For the text-containing cell, return its midpoint in (X, Y) coordinate format. 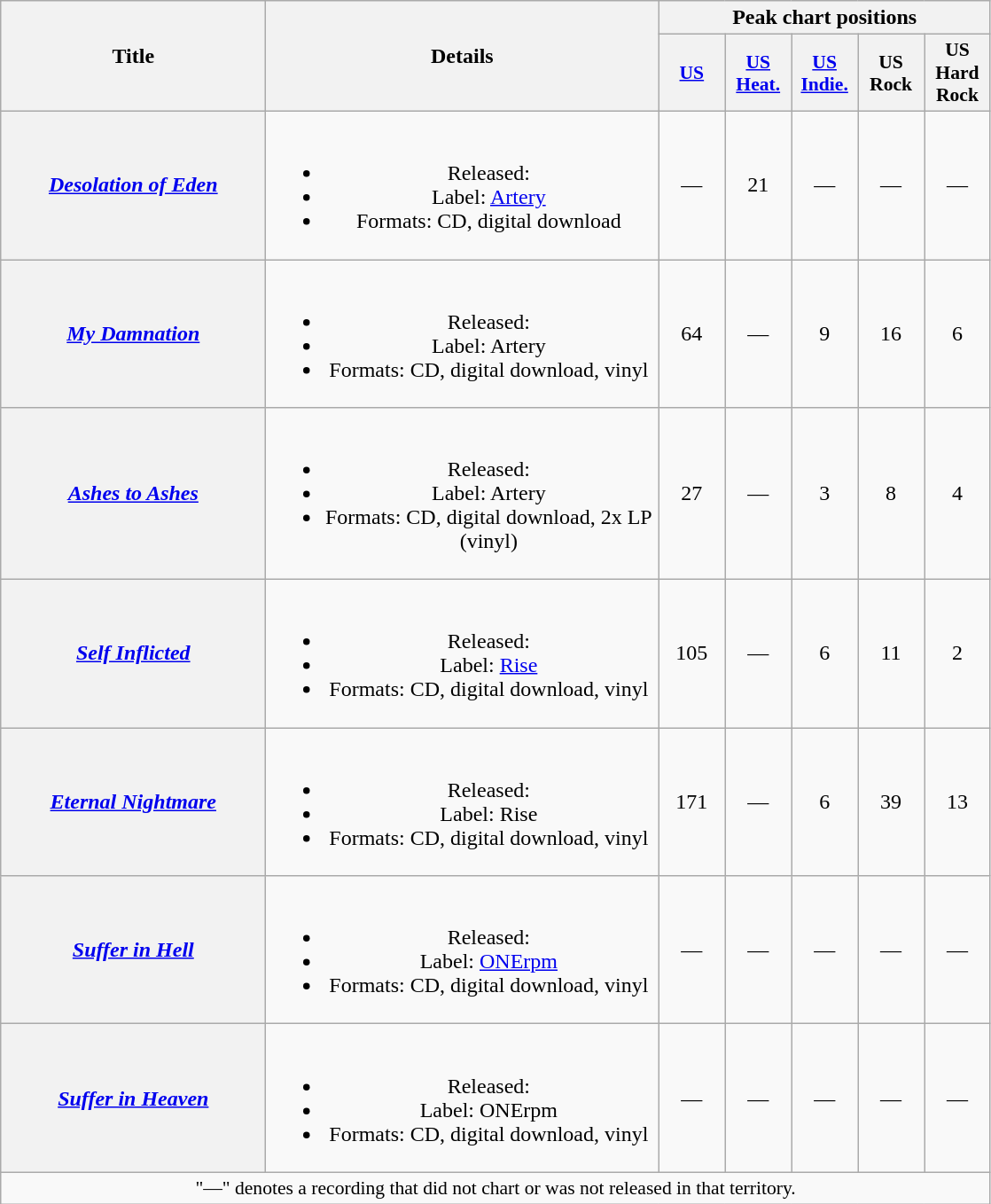
2 (957, 654)
Ashes to Ashes (133, 494)
"—" denotes a recording that did not chart or was not released in that territory. (496, 1188)
4 (957, 494)
Suffer in Heaven (133, 1098)
Released: Label: ArteryFormats: CD, digital download (463, 184)
Desolation of Eden (133, 184)
USRock (892, 73)
Self Inflicted (133, 654)
My Damnation (133, 333)
Peak chart positions (824, 18)
105 (691, 654)
27 (691, 494)
64 (691, 333)
21 (759, 184)
USIndie. (824, 73)
39 (892, 801)
Details (463, 57)
9 (824, 333)
Eternal Nightmare (133, 801)
USHeat. (759, 73)
USHard Rock (957, 73)
Released: Label: ArteryFormats: CD, digital download, 2x LP (vinyl) (463, 494)
171 (691, 801)
8 (892, 494)
US (691, 73)
16 (892, 333)
11 (892, 654)
Released: Label: ArteryFormats: CD, digital download, vinyl (463, 333)
13 (957, 801)
Title (133, 57)
3 (824, 494)
Suffer in Hell (133, 950)
